Locate the cell with the specified text and output its (X, Y) center coordinate. 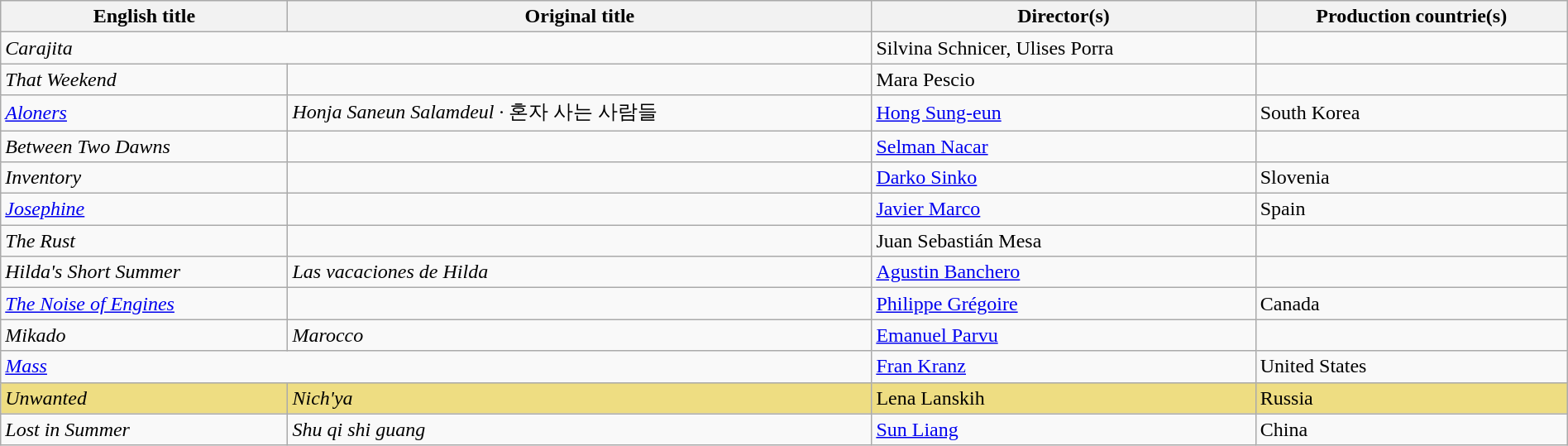
That Weekend (144, 79)
Javier Marco (1064, 209)
Lost in Summer (144, 429)
Juan Sebastián Mesa (1064, 241)
Selman Nacar (1064, 146)
Silvina Schnicer, Ulises Porra (1064, 48)
Sun Liang (1064, 429)
Josephine (144, 209)
The Rust (144, 241)
Russia (1411, 398)
Hilda's Short Summer (144, 272)
Canada (1411, 304)
Production countrie(s) (1411, 17)
The Noise of Engines (144, 304)
Director(s) (1064, 17)
Lena Lanskih (1064, 398)
Mikado (144, 335)
South Korea (1411, 113)
Emanuel Parvu (1064, 335)
Honja Saneun Salamdeul · 혼자 사는 사람들 (580, 113)
China (1411, 429)
Darko Sinko (1064, 178)
Between Two Dawns (144, 146)
Inventory (144, 178)
Las vacaciones de Hilda (580, 272)
Philippe Grégoire (1064, 304)
Original title (580, 17)
Marocco (580, 335)
Shu qi shi guang (580, 429)
Hong Sung-eun (1064, 113)
Unwanted (144, 398)
Fran Kranz (1064, 367)
United States (1411, 367)
Mara Pescio (1064, 79)
Agustin Banchero (1064, 272)
Nich'ya (580, 398)
Slovenia (1411, 178)
English title (144, 17)
Aloners (144, 113)
Carajita (437, 48)
Mass (437, 367)
Spain (1411, 209)
